Provide the [X, Y] coordinate of the cell's center where the given text is located.  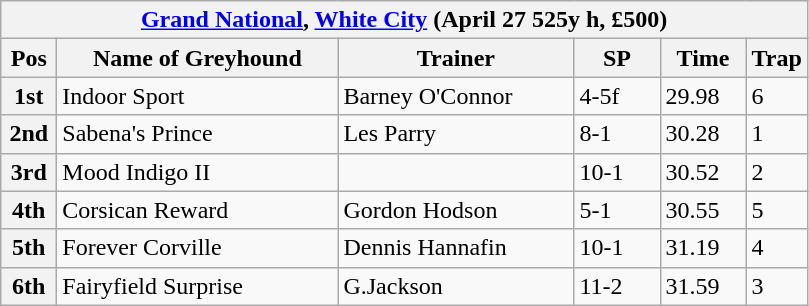
3 [776, 286]
Mood Indigo II [198, 172]
Les Parry [456, 134]
5 [776, 210]
1 [776, 134]
1st [29, 96]
Trainer [456, 58]
Forever Corville [198, 248]
8-1 [617, 134]
29.98 [703, 96]
Name of Greyhound [198, 58]
2 [776, 172]
Time [703, 58]
Indoor Sport [198, 96]
Barney O'Connor [456, 96]
5-1 [617, 210]
30.28 [703, 134]
G.Jackson [456, 286]
Trap [776, 58]
Corsican Reward [198, 210]
Pos [29, 58]
Sabena's Prince [198, 134]
31.59 [703, 286]
4 [776, 248]
6th [29, 286]
6 [776, 96]
Fairyfield Surprise [198, 286]
4-5f [617, 96]
Gordon Hodson [456, 210]
Dennis Hannafin [456, 248]
30.55 [703, 210]
4th [29, 210]
Grand National, White City (April 27 525y h, £500) [404, 20]
31.19 [703, 248]
2nd [29, 134]
SP [617, 58]
11-2 [617, 286]
30.52 [703, 172]
5th [29, 248]
3rd [29, 172]
